For the text-containing cell, return its midpoint in [X, Y] coordinate format. 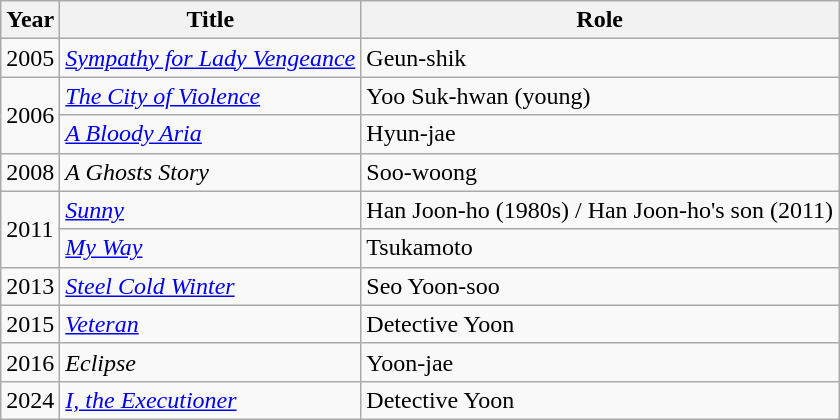
2013 [30, 286]
2011 [30, 229]
Tsukamoto [600, 248]
I, the Executioner [210, 400]
Role [600, 20]
Year [30, 20]
Sympathy for Lady Vengeance [210, 58]
Soo-woong [600, 172]
Geun-shik [600, 58]
2016 [30, 362]
2005 [30, 58]
Hyun-jae [600, 134]
2015 [30, 324]
Han Joon-ho (1980s) / Han Joon-ho's son (2011) [600, 210]
Eclipse [210, 362]
The City of Violence [210, 96]
2024 [30, 400]
Steel Cold Winter [210, 286]
2006 [30, 115]
A Ghosts Story [210, 172]
Title [210, 20]
My Way [210, 248]
A Bloody Aria [210, 134]
Yoo Suk-hwan (young) [600, 96]
2008 [30, 172]
Sunny [210, 210]
Seo Yoon-soo [600, 286]
Yoon-jae [600, 362]
Veteran [210, 324]
